Return [X, Y] of the center of cell containing provided text 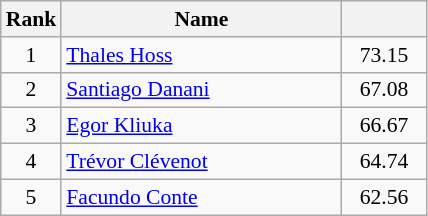
62.56 [384, 197]
5 [32, 197]
4 [32, 162]
Rank [32, 19]
Trévor Clévenot [201, 162]
3 [32, 126]
67.08 [384, 90]
Egor Kliuka [201, 126]
64.74 [384, 162]
1 [32, 55]
Thales Hoss [201, 55]
Santiago Danani [201, 90]
2 [32, 90]
66.67 [384, 126]
Name [201, 19]
Facundo Conte [201, 197]
73.15 [384, 55]
